Locate the cell with the specified text and output its (x, y) center coordinate. 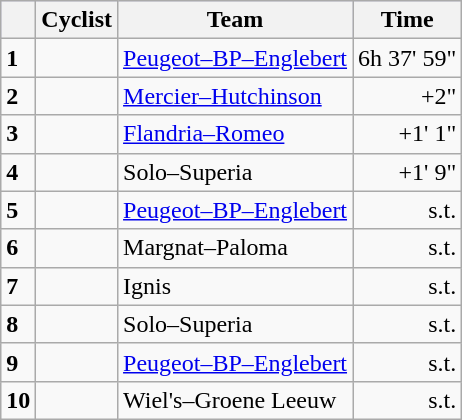
+1' 9" (408, 172)
Cyclist (77, 20)
3 (18, 134)
9 (18, 362)
10 (18, 400)
Wiel's–Groene Leeuw (236, 400)
Team (236, 20)
1 (18, 58)
8 (18, 324)
4 (18, 172)
6h 37' 59" (408, 58)
Margnat–Paloma (236, 248)
Time (408, 20)
6 (18, 248)
+2" (408, 96)
+1' 1" (408, 134)
Flandria–Romeo (236, 134)
2 (18, 96)
7 (18, 286)
5 (18, 210)
Mercier–Hutchinson (236, 96)
Ignis (236, 286)
